Detect which cell encompasses the target text, then output its (x, y) center coordinate. 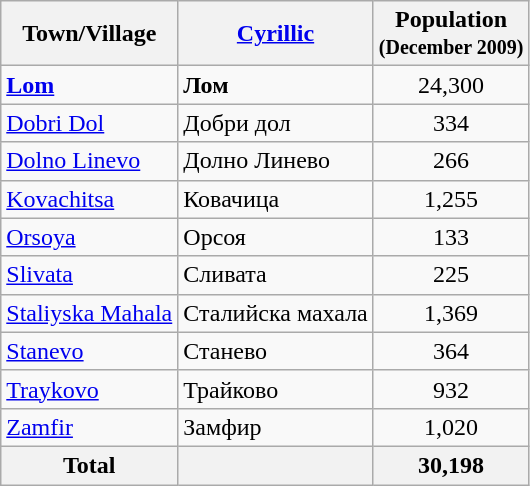
Станево (276, 351)
Traykovo (90, 389)
1,255 (451, 199)
Трайково (276, 389)
30,198 (451, 465)
334 (451, 123)
Сливата (276, 275)
Population(December 2009) (451, 34)
Долно Линево (276, 161)
1,020 (451, 427)
Lom (90, 85)
Stanevo (90, 351)
Zamfir (90, 427)
24,300 (451, 85)
Сталийска махала (276, 313)
266 (451, 161)
932 (451, 389)
133 (451, 237)
Dobri Dol (90, 123)
Orsoya (90, 237)
364 (451, 351)
Ковачица (276, 199)
Dolno Linevo (90, 161)
Kovachitsa (90, 199)
Town/Village (90, 34)
Орсоя (276, 237)
Добри дол (276, 123)
Cyrillic (276, 34)
1,369 (451, 313)
Slivata (90, 275)
Замфир (276, 427)
Staliyska Mahala (90, 313)
Лом (276, 85)
Total (90, 465)
225 (451, 275)
